Pinpoint the cell where the given text exists, returning its (x, y) midpoint coordinate. 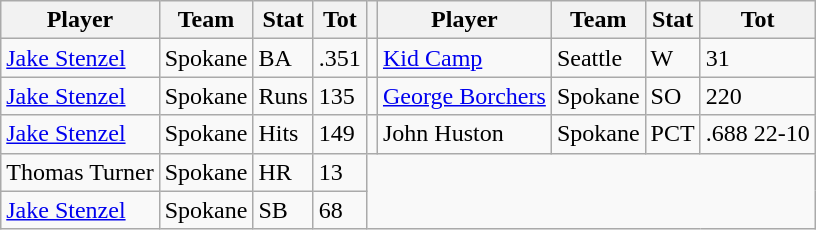
Runs (283, 96)
220 (758, 96)
Thomas Turner (80, 172)
149 (340, 134)
Kid Camp (464, 58)
SO (672, 96)
.688 22-10 (758, 134)
HR (283, 172)
.351 (340, 58)
BA (283, 58)
John Huston (464, 134)
W (672, 58)
George Borchers (464, 96)
Hits (283, 134)
SB (283, 210)
68 (340, 210)
13 (340, 172)
31 (758, 58)
Seattle (598, 58)
135 (340, 96)
PCT (672, 134)
